Identify which cell holds the provided text, then report its [X, Y] central coordinate. 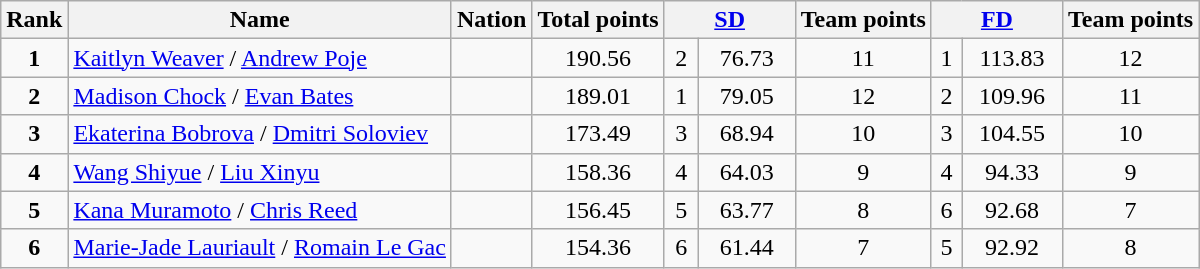
SD [730, 20]
Madison Chock / Evan Bates [260, 96]
92.68 [1012, 210]
61.44 [746, 248]
109.96 [1012, 96]
Name [260, 20]
104.55 [1012, 134]
63.77 [746, 210]
76.73 [746, 58]
92.92 [1012, 248]
64.03 [746, 172]
Total points [598, 20]
158.36 [598, 172]
113.83 [1012, 58]
Wang Shiyue / Liu Xinyu [260, 172]
190.56 [598, 58]
FD [996, 20]
Kaitlyn Weaver / Andrew Poje [260, 58]
154.36 [598, 248]
Rank [34, 20]
94.33 [1012, 172]
Marie-Jade Lauriault / Romain Le Gac [260, 248]
Nation [491, 20]
79.05 [746, 96]
189.01 [598, 96]
156.45 [598, 210]
Ekaterina Bobrova / Dmitri Soloviev [260, 134]
68.94 [746, 134]
Kana Muramoto / Chris Reed [260, 210]
173.49 [598, 134]
